From the cell containing the given text, extract its center point as (x, y) coordinate. 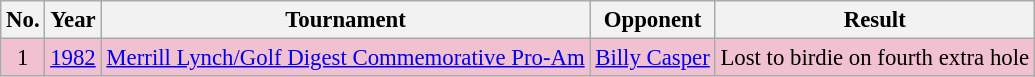
1 (23, 58)
Tournament (346, 20)
Billy Casper (652, 58)
Opponent (652, 20)
Year (73, 20)
1982 (73, 58)
Merrill Lynch/Golf Digest Commemorative Pro-Am (346, 58)
Lost to birdie on fourth extra hole (874, 58)
Result (874, 20)
No. (23, 20)
